Provide the (x, y) coordinate of the cell's center where the given text is located.  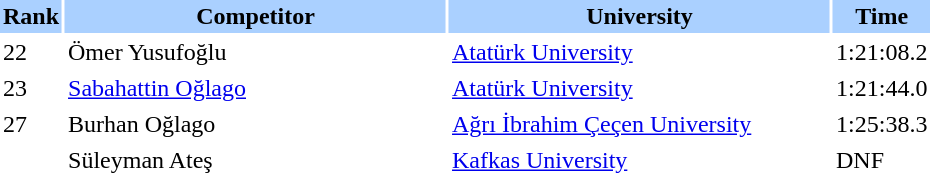
22 (31, 52)
23 (31, 88)
Rank (31, 16)
Sabahattin Oğlago (256, 88)
University (640, 16)
1:25:38.3 (882, 124)
Burhan Oğlago (256, 124)
Time (882, 16)
Competitor (256, 16)
Ömer Yusufoğlu (256, 52)
27 (31, 124)
Ağrı İbrahim Çeçen University (640, 124)
1:21:44.0 (882, 88)
1:21:08.2 (882, 52)
